Detect which cell encompasses the target text, then output its (x, y) center coordinate. 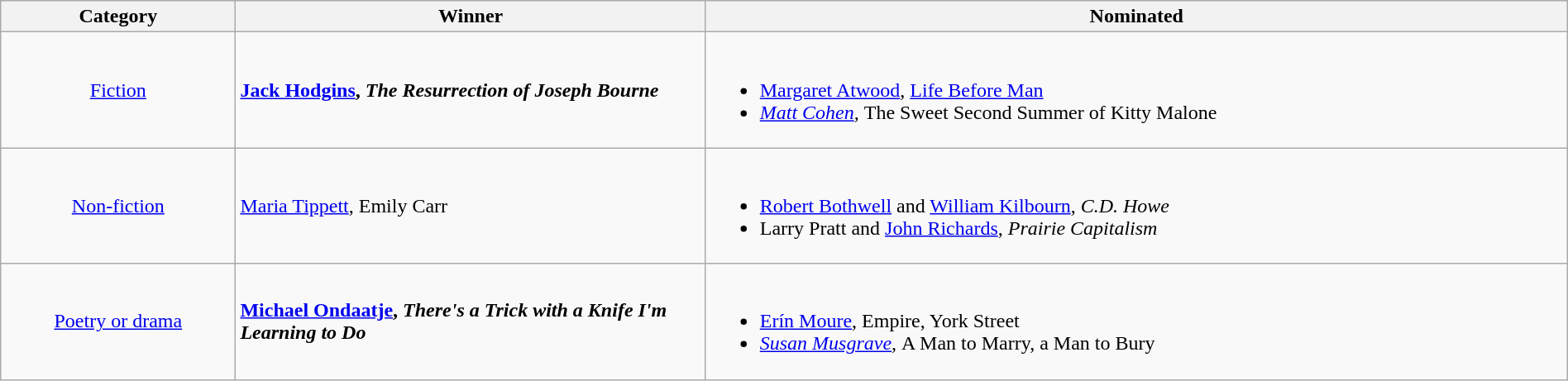
Poetry or drama (118, 321)
Jack Hodgins, The Resurrection of Joseph Bourne (471, 90)
Non-fiction (118, 206)
Maria Tippett, Emily Carr (471, 206)
Robert Bothwell and William Kilbourn, C.D. HoweLarry Pratt and John Richards, Prairie Capitalism (1136, 206)
Margaret Atwood, Life Before ManMatt Cohen, The Sweet Second Summer of Kitty Malone (1136, 90)
Fiction (118, 90)
Category (118, 17)
Erín Moure, Empire, York StreetSusan Musgrave, A Man to Marry, a Man to Bury (1136, 321)
Nominated (1136, 17)
Winner (471, 17)
Michael Ondaatje, There's a Trick with a Knife I'm Learning to Do (471, 321)
